Return (X, Y) of the center of cell containing provided text 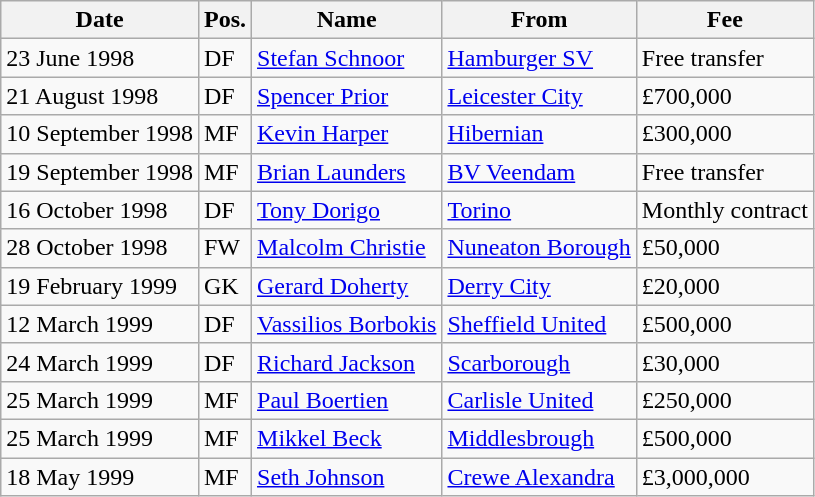
Hibernian (539, 134)
Fee (724, 20)
Name (347, 20)
Richard Jackson (347, 362)
Stefan Schnoor (347, 58)
Leicester City (539, 96)
£20,000 (724, 286)
Monthly contract (724, 210)
Hamburger SV (539, 58)
Pos. (224, 20)
Date (100, 20)
Sheffield United (539, 324)
Nuneaton Borough (539, 248)
BV Veendam (539, 172)
£50,000 (724, 248)
24 March 1999 (100, 362)
Tony Dorigo (347, 210)
Middlesbrough (539, 438)
£30,000 (724, 362)
Crewe Alexandra (539, 477)
16 October 1998 (100, 210)
19 September 1998 (100, 172)
FW (224, 248)
£700,000 (724, 96)
Seth Johnson (347, 477)
£300,000 (724, 134)
Torino (539, 210)
Vassilios Borbokis (347, 324)
18 May 1999 (100, 477)
Spencer Prior (347, 96)
Gerard Doherty (347, 286)
10 September 1998 (100, 134)
12 March 1999 (100, 324)
21 August 1998 (100, 96)
£250,000 (724, 400)
28 October 1998 (100, 248)
GK (224, 286)
19 February 1999 (100, 286)
Carlisle United (539, 400)
23 June 1998 (100, 58)
From (539, 20)
£3,000,000 (724, 477)
Mikkel Beck (347, 438)
Paul Boertien (347, 400)
Scarborough (539, 362)
Kevin Harper (347, 134)
Brian Launders (347, 172)
Malcolm Christie (347, 248)
Derry City (539, 286)
